Return the (X, Y) coordinate for the center point of the cell that contains the specified text.  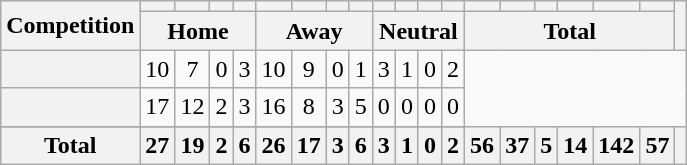
Competition (70, 26)
56 (482, 145)
142 (616, 145)
12 (192, 107)
9 (308, 69)
8 (308, 107)
14 (576, 145)
26 (274, 145)
7 (192, 69)
57 (658, 145)
19 (192, 145)
16 (274, 107)
27 (158, 145)
37 (518, 145)
Away (314, 31)
Neutral (418, 31)
Home (198, 31)
